Output the [x, y] coordinate of the center of the cell containing the given text.  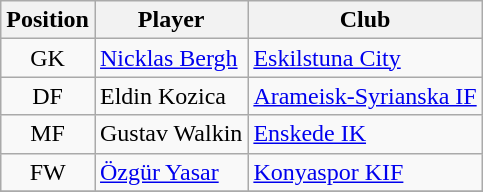
Arameisk-Syrianska IF [365, 96]
FW [48, 172]
GK [48, 58]
Nicklas Bergh [170, 58]
Enskede IK [365, 134]
Player [170, 20]
Özgür Yasar [170, 172]
Club [365, 20]
Gustav Walkin [170, 134]
Konyaspor KIF [365, 172]
MF [48, 134]
Eskilstuna City [365, 58]
Eldin Kozica [170, 96]
DF [48, 96]
Position [48, 20]
